Locate the cell with the specified text and output its [x, y] center coordinate. 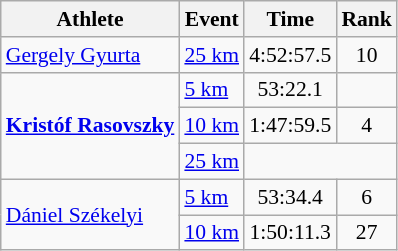
1:47:59.5 [290, 126]
Time [290, 19]
Gergely Gyurta [90, 55]
Athlete [90, 19]
4 [366, 126]
10 [366, 55]
27 [366, 233]
Event [212, 19]
1:50:11.3 [290, 233]
53:22.1 [290, 90]
Kristóf Rasovszky [90, 126]
Rank [366, 19]
6 [366, 197]
53:34.4 [290, 197]
4:52:57.5 [290, 55]
Dániel Székelyi [90, 214]
